Return [x, y] of the center of cell containing provided text 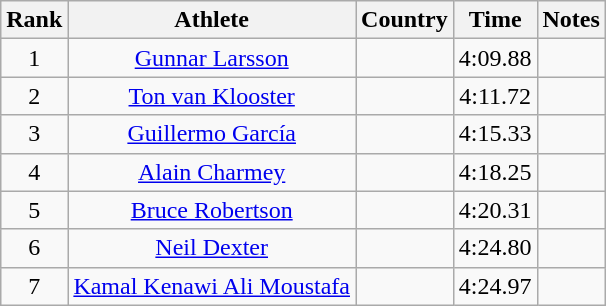
4:09.88 [495, 58]
7 [34, 286]
4:24.80 [495, 248]
Rank [34, 20]
4:11.72 [495, 96]
Notes [571, 20]
Athlete [212, 20]
4 [34, 172]
2 [34, 96]
3 [34, 134]
Kamal Kenawi Ali Moustafa [212, 286]
4:20.31 [495, 210]
Guillermo García [212, 134]
Neil Dexter [212, 248]
5 [34, 210]
Country [405, 20]
Alain Charmey [212, 172]
4:18.25 [495, 172]
Ton van Klooster [212, 96]
Time [495, 20]
6 [34, 248]
Bruce Robertson [212, 210]
Gunnar Larsson [212, 58]
1 [34, 58]
4:24.97 [495, 286]
4:15.33 [495, 134]
